Return (x, y) of the center of cell containing provided text 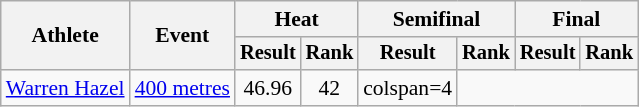
colspan=4 (408, 88)
42 (330, 88)
Final (576, 19)
Athlete (66, 36)
Event (182, 36)
Heat (296, 19)
Warren Hazel (66, 88)
400 metres (182, 88)
Semifinal (436, 19)
46.96 (268, 88)
